For the text-containing cell, return its midpoint in (X, Y) coordinate format. 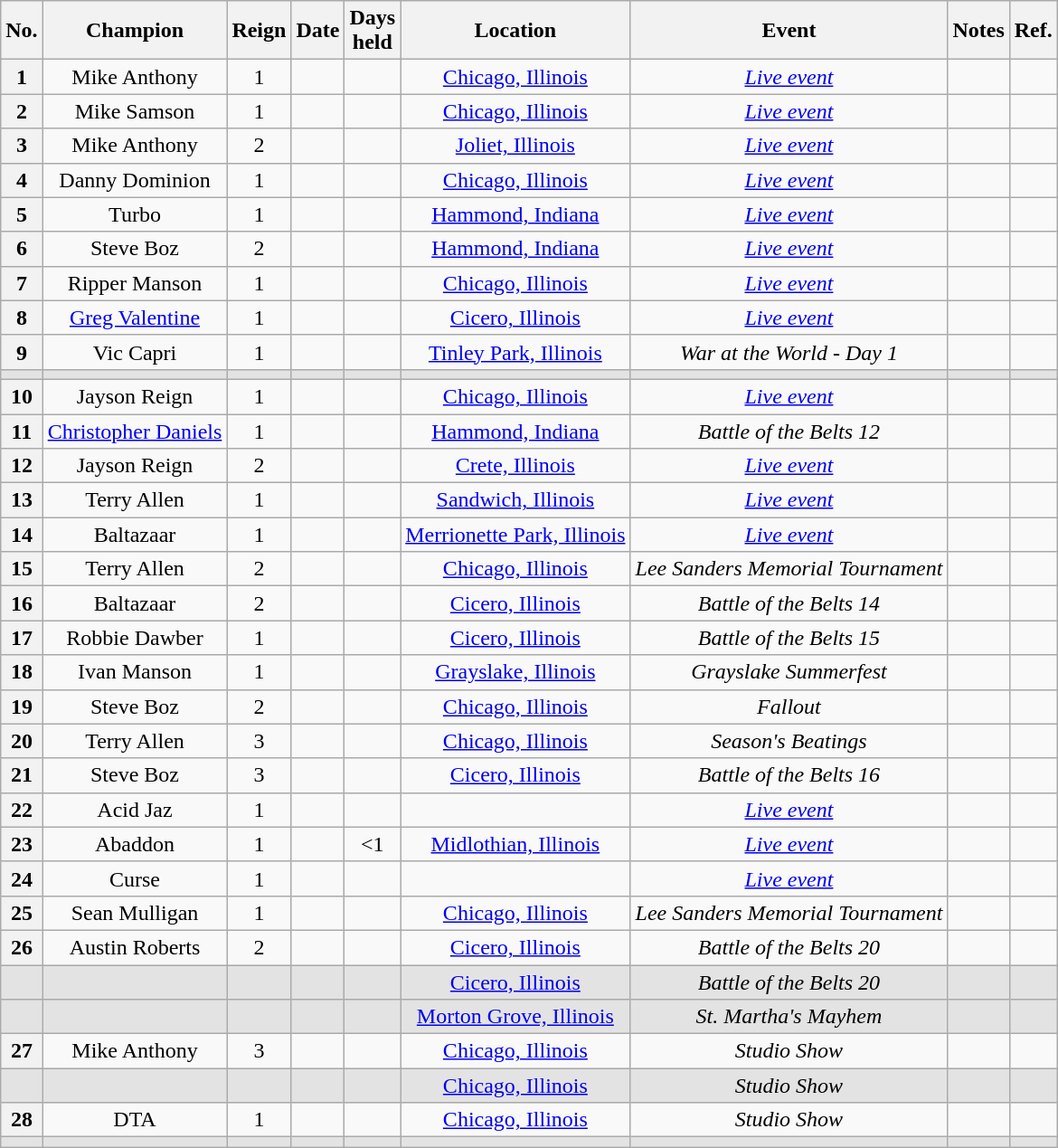
Battle of the Belts 14 (789, 603)
Fallout (789, 707)
Event (789, 31)
15 (22, 569)
Daysheld (373, 31)
Battle of the Belts 12 (789, 432)
Ivan Manson (135, 672)
Midlothian, Illinois (515, 844)
6 (22, 249)
Champion (135, 31)
DTA (135, 1120)
5 (22, 214)
Reign (259, 31)
Battle of the Belts 16 (789, 775)
Grayslake Summerfest (789, 672)
10 (22, 396)
Date (318, 31)
19 (22, 707)
26 (22, 947)
27 (22, 1051)
No. (22, 31)
22 (22, 810)
7 (22, 283)
Sean Mulligan (135, 913)
Austin Roberts (135, 947)
St. Martha's Mayhem (789, 1017)
War at the World - Day 1 (789, 352)
Morton Grove, Illinois (515, 1017)
28 (22, 1120)
Season's Beatings (789, 741)
23 (22, 844)
Danny Dominion (135, 180)
Notes (978, 31)
Sandwich, Illinois (515, 500)
24 (22, 878)
Acid Jaz (135, 810)
12 (22, 466)
17 (22, 638)
Tinley Park, Illinois (515, 352)
8 (22, 318)
Grayslake, Illinois (515, 672)
Ref. (1033, 31)
Mike Samson (135, 111)
14 (22, 535)
4 (22, 180)
Merrionette Park, Illinois (515, 535)
9 (22, 352)
16 (22, 603)
Turbo (135, 214)
13 (22, 500)
Crete, Illinois (515, 466)
Location (515, 31)
Abaddon (135, 844)
Joliet, Illinois (515, 146)
20 (22, 741)
<1 (373, 844)
21 (22, 775)
Greg Valentine (135, 318)
Ripper Manson (135, 283)
Christopher Daniels (135, 432)
Robbie Dawber (135, 638)
18 (22, 672)
25 (22, 913)
Battle of the Belts 15 (789, 638)
Vic Capri (135, 352)
Curse (135, 878)
11 (22, 432)
